Extract the (X, Y) coordinate from the center of the cell holding the provided text.  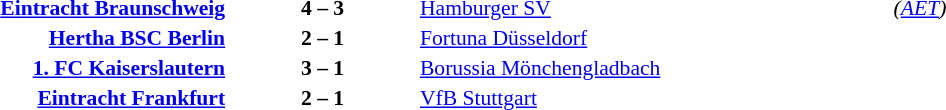
Borussia Mönchengladbach (654, 68)
3 – 1 (322, 68)
Fortuna Düsseldorf (654, 38)
2 – 1 (322, 38)
